Identify which cell holds the provided text, then report its [X, Y] central coordinate. 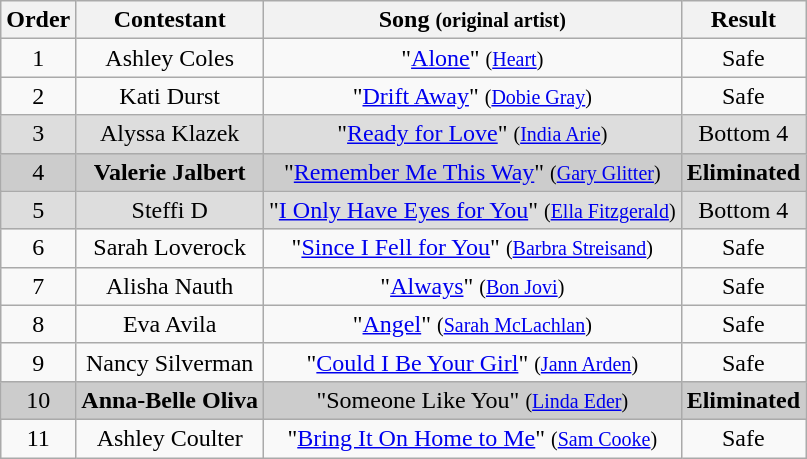
Kati Durst [170, 96]
"Alone" (Heart) [473, 58]
Eva Avila [170, 324]
Contestant [170, 20]
5 [38, 210]
"Angel" (Sarah McLachlan) [473, 324]
"Always" (Bon Jovi) [473, 286]
7 [38, 286]
Steffi D [170, 210]
Nancy Silverman [170, 362]
Ashley Coulter [170, 438]
Alisha Nauth [170, 286]
Sarah Loverock [170, 248]
"Remember Me This Way" (Gary Glitter) [473, 172]
Result [743, 20]
"Ready for Love" (India Arie) [473, 134]
1 [38, 58]
11 [38, 438]
"Bring It On Home to Me" (Sam Cooke) [473, 438]
"I Only Have Eyes for You" (Ella Fitzgerald) [473, 210]
"Drift Away" (Dobie Gray) [473, 96]
4 [38, 172]
6 [38, 248]
2 [38, 96]
Valerie Jalbert [170, 172]
9 [38, 362]
Ashley Coles [170, 58]
Order [38, 20]
10 [38, 400]
Alyssa Klazek [170, 134]
"Someone Like You" (Linda Eder) [473, 400]
Anna-Belle Oliva [170, 400]
"Since I Fell for You" (Barbra Streisand) [473, 248]
8 [38, 324]
3 [38, 134]
Song (original artist) [473, 20]
"Could I Be Your Girl" (Jann Arden) [473, 362]
